Search for the cell housing the specified text and yield its [x, y] center coordinate. 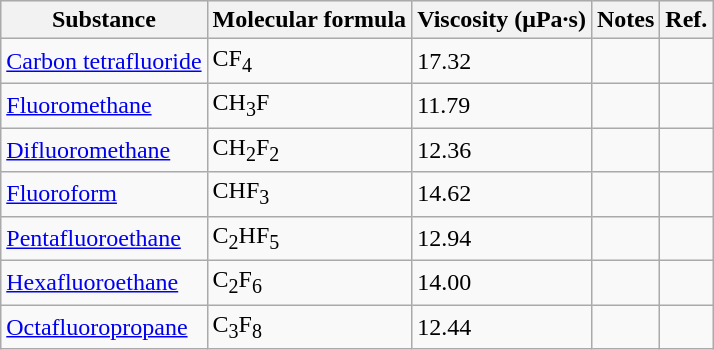
Molecular formula [310, 20]
Substance [104, 20]
CHF3 [310, 194]
Fluoromethane [104, 105]
C2HF5 [310, 238]
Notes [625, 20]
Carbon tetrafluoride [104, 61]
C2F6 [310, 283]
Hexafluoroethane [104, 283]
12.36 [502, 150]
Fluoroform [104, 194]
C3F8 [310, 327]
12.94 [502, 238]
Octafluoropropane [104, 327]
CF4 [310, 61]
14.00 [502, 283]
14.62 [502, 194]
Viscosity (μPa·s) [502, 20]
11.79 [502, 105]
CH2F2 [310, 150]
Difluoromethane [104, 150]
17.32 [502, 61]
CH3F [310, 105]
Ref. [686, 20]
12.44 [502, 327]
Pentafluoroethane [104, 238]
